Identify which cell holds the provided text, then report its [x, y] central coordinate. 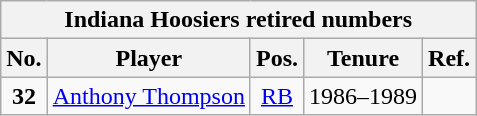
1986–1989 [364, 96]
Player [148, 58]
32 [24, 96]
Ref. [450, 58]
RB [276, 96]
Tenure [364, 58]
Pos. [276, 58]
No. [24, 58]
Indiana Hoosiers retired numbers [238, 20]
Anthony Thompson [148, 96]
